Determine the [x, y] coordinate at the center of the cell enclosing the given text.  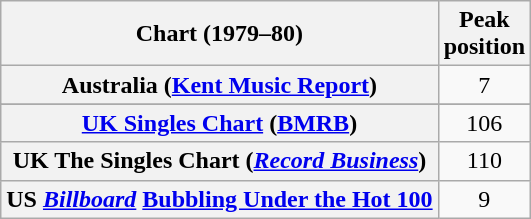
Peakposition [484, 34]
US Billboard Bubbling Under the Hot 100 [220, 199]
UK The Singles Chart (Record Business) [220, 161]
110 [484, 161]
7 [484, 85]
UK Singles Chart (BMRB) [220, 123]
Australia (Kent Music Report) [220, 85]
106 [484, 123]
Chart (1979–80) [220, 34]
9 [484, 199]
